From the cell containing the given text, extract its center point as [X, Y] coordinate. 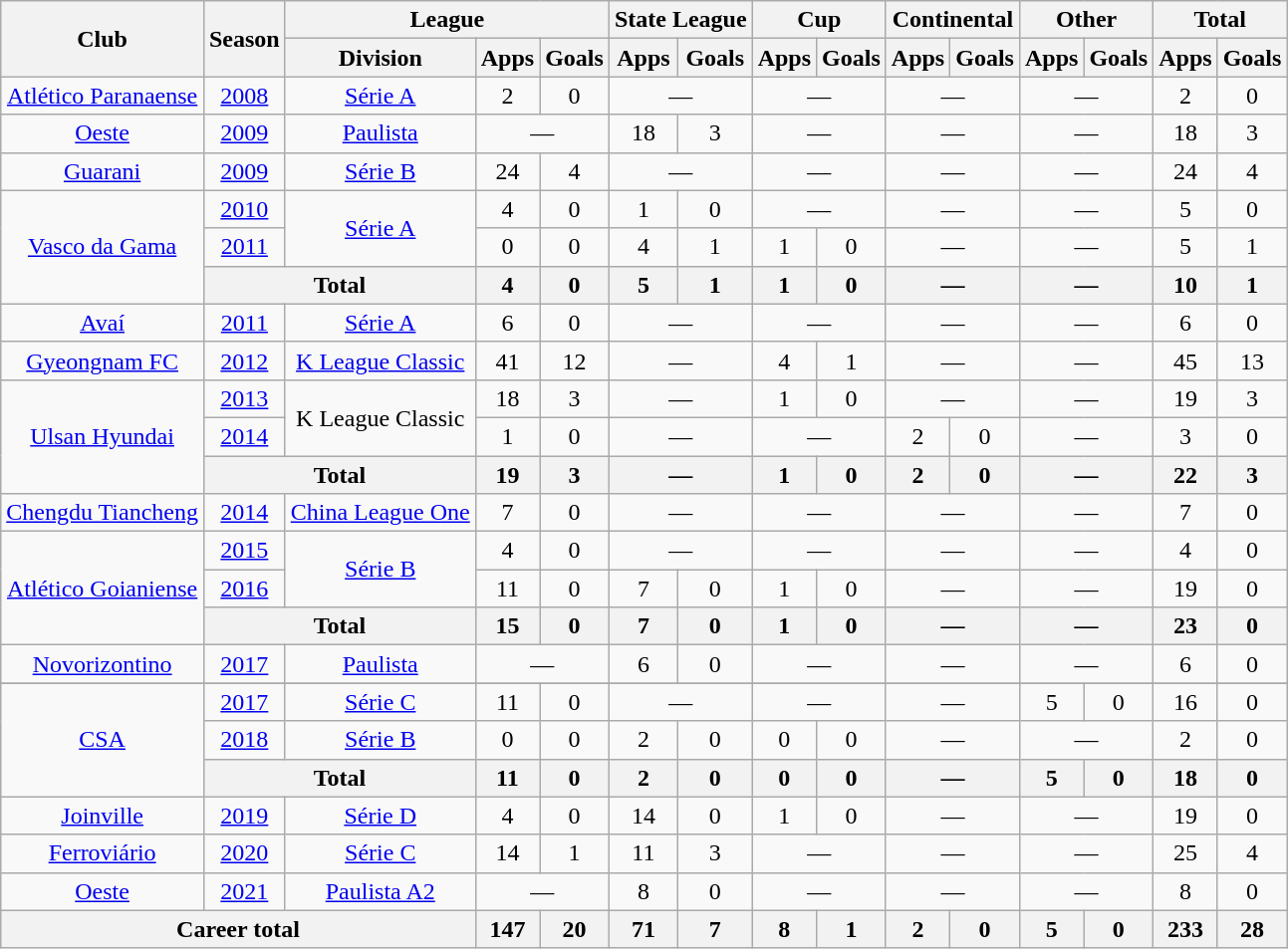
Season [244, 39]
16 [1185, 702]
2010 [244, 209]
Avaí [103, 323]
Division [381, 58]
Chengdu Tiancheng [103, 513]
45 [1185, 360]
23 [1185, 626]
Gyeongnam FC [103, 360]
Guarani [103, 171]
22 [1185, 475]
2013 [244, 398]
Novorizontino [103, 664]
Ferroviário [103, 853]
2008 [244, 96]
Career total [238, 929]
Other [1086, 20]
Vasco da Gama [103, 247]
12 [575, 360]
2018 [244, 740]
71 [644, 929]
Joinville [103, 816]
Série D [381, 816]
League [446, 20]
25 [1185, 853]
10 [1185, 285]
2012 [244, 360]
China League One [381, 513]
20 [575, 929]
2019 [244, 816]
41 [507, 360]
2016 [244, 589]
2015 [244, 551]
Continental [952, 20]
Atlético Paranaense [103, 96]
Club [103, 39]
28 [1252, 929]
233 [1185, 929]
Paulista A2 [381, 891]
147 [507, 929]
15 [507, 626]
CSA [103, 740]
Atlético Goianiense [103, 589]
13 [1252, 360]
2020 [244, 853]
2021 [244, 891]
State League [680, 20]
Ulsan Hyundai [103, 436]
Cup [819, 20]
